Provide the [X, Y] coordinate of the cell's center where the given text is located.  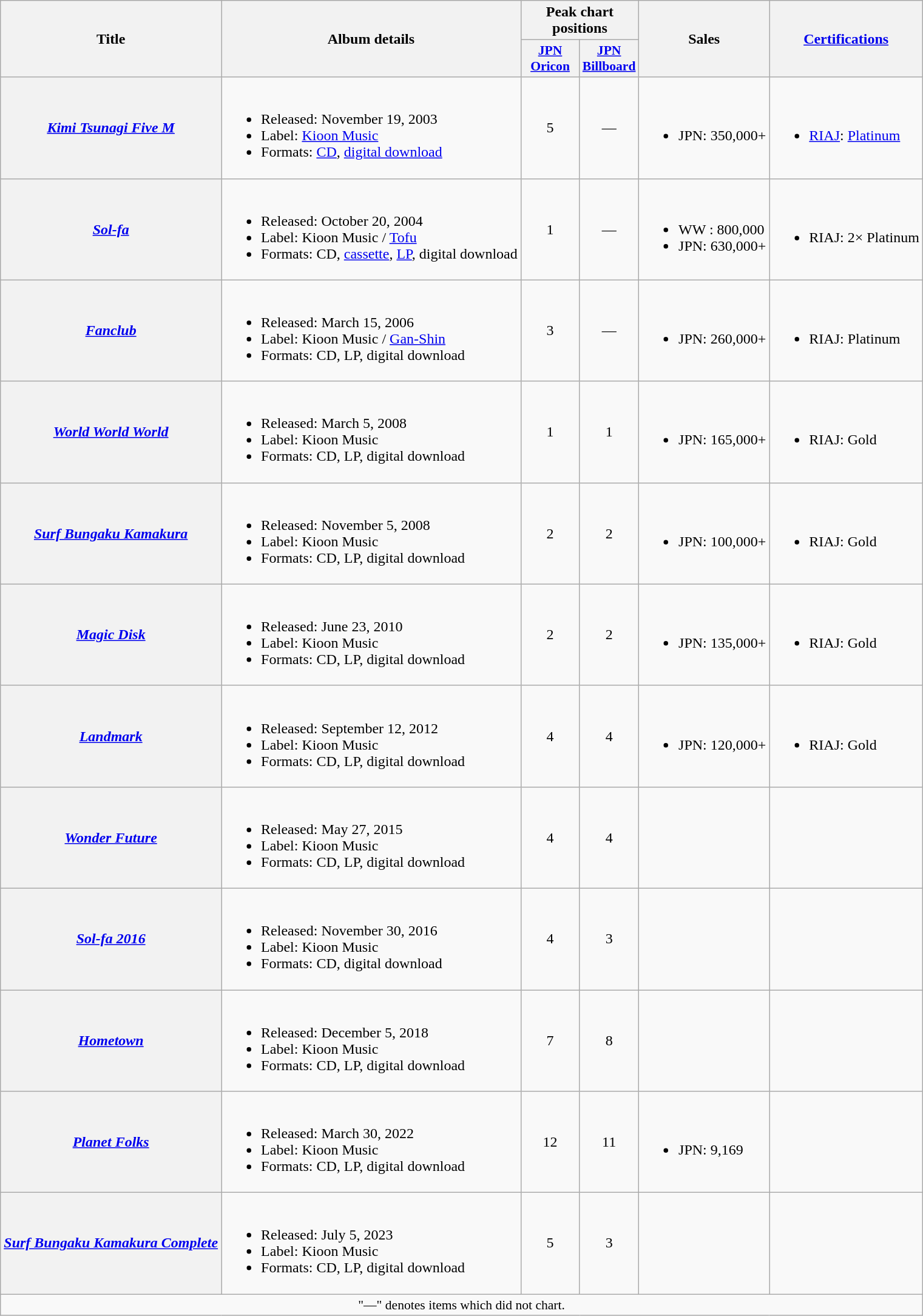
Sol-fa 2016 [111, 938]
Magic Disk [111, 635]
Peak chart positions [580, 21]
Released: July 5, 2023Label: Kioon MusicFormats: CD, LP, digital download [371, 1243]
Kimi Tsunagi Five M [111, 127]
JPN: 100,000+ [704, 533]
"—" denotes items which did not chart. [462, 1305]
8 [609, 1040]
11 [609, 1142]
Released: November 19, 2003Label: Kioon MusicFormats: CD, digital download [371, 127]
Surf Bungaku Kamakura Complete [111, 1243]
Released: May 27, 2015Label: Kioon MusicFormats: CD, LP, digital download [371, 838]
Title [111, 39]
WW : 800,000JPN: 630,000+ [704, 229]
Released: September 12, 2012Label: Kioon MusicFormats: CD, LP, digital download [371, 736]
JPNOricon [550, 58]
Released: March 15, 2006Label: Kioon Music / Gan-ShinFormats: CD, LP, digital download [371, 330]
7 [550, 1040]
World World World [111, 432]
Wonder Future [111, 838]
Sol-fa [111, 229]
JPN: 260,000+ [704, 330]
JPN: 165,000+ [704, 432]
12 [550, 1142]
Fanclub [111, 330]
RIAJ: 2× Platinum [846, 229]
JPN: 120,000+ [704, 736]
Released: November 30, 2016Label: Kioon MusicFormats: CD, digital download [371, 938]
Released: March 5, 2008Label: Kioon MusicFormats: CD, LP, digital download [371, 432]
Released: June 23, 2010Label: Kioon MusicFormats: CD, LP, digital download [371, 635]
Released: November 5, 2008Label: Kioon MusicFormats: CD, LP, digital download [371, 533]
JPN: 350,000+ [704, 127]
Planet Folks [111, 1142]
Released: October 20, 2004Label: Kioon Music / TofuFormats: CD, cassette, LP, digital download [371, 229]
Released: December 5, 2018Label: Kioon MusicFormats: CD, LP, digital download [371, 1040]
Landmark [111, 736]
JPN: 9,169 [704, 1142]
Album details [371, 39]
Hometown [111, 1040]
Released: March 30, 2022Label: Kioon MusicFormats: CD, LP, digital download [371, 1142]
Sales [704, 39]
JPNBillboard [609, 58]
JPN: 135,000+ [704, 635]
Certifications [846, 39]
Surf Bungaku Kamakura [111, 533]
